Scan for the cell matching the given text and deliver its (X, Y) coordinate at center. 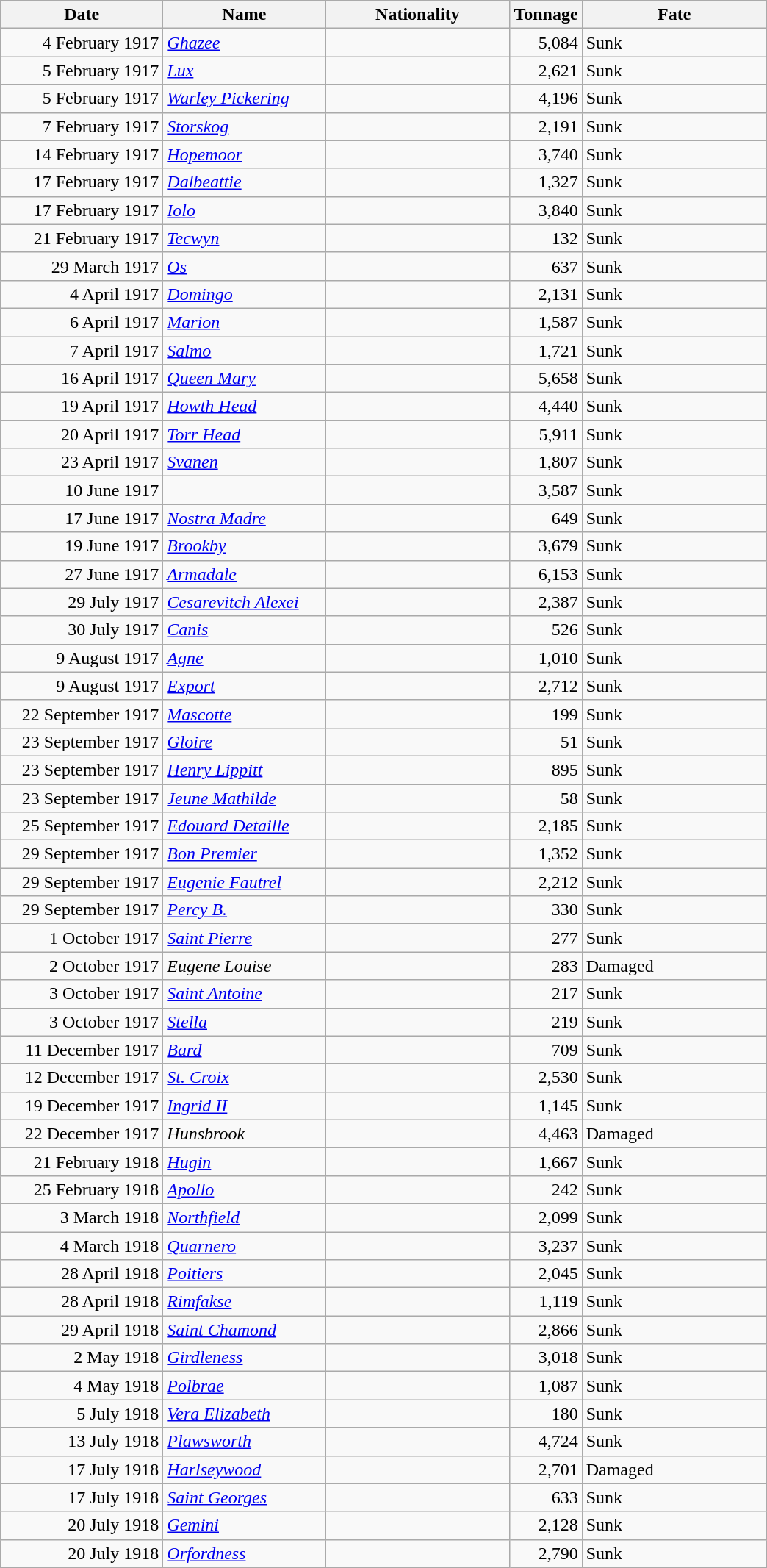
180 (546, 1414)
Poitiers (244, 1274)
21 February 1917 (82, 238)
2,387 (546, 602)
Ingrid II (244, 1106)
St. Croix (244, 1078)
58 (546, 798)
2,790 (546, 1553)
4 April 1917 (82, 294)
3,840 (546, 210)
13 July 1918 (82, 1442)
22 December 1917 (82, 1134)
Queen Mary (244, 379)
7 February 1917 (82, 126)
649 (546, 518)
6 April 1917 (82, 322)
20 April 1917 (82, 434)
2,212 (546, 882)
Name (244, 15)
Ghazee (244, 43)
2,191 (546, 126)
4 February 1917 (82, 43)
Hugin (244, 1161)
Hunsbrook (244, 1134)
Gemini (244, 1525)
Eugene Louise (244, 966)
Plawsworth (244, 1442)
17 June 1917 (82, 518)
Mascotte (244, 714)
Bon Premier (244, 854)
277 (546, 938)
Torr Head (244, 434)
219 (546, 1022)
4,440 (546, 407)
Hopemoor (244, 154)
Nostra Madre (244, 518)
Stella (244, 1022)
7 April 1917 (82, 351)
Tonnage (546, 15)
2,701 (546, 1469)
330 (546, 910)
Orfordness (244, 1553)
Gloire (244, 742)
Agne (244, 658)
1 October 1917 (82, 938)
2,099 (546, 1217)
Tecwyn (244, 238)
3,740 (546, 154)
3,237 (546, 1246)
3,587 (546, 490)
Marion (244, 322)
11 December 1917 (82, 1050)
895 (546, 770)
1,087 (546, 1386)
4 March 1918 (82, 1246)
242 (546, 1189)
51 (546, 742)
2 May 1918 (82, 1358)
Saint Pierre (244, 938)
Harlseywood (244, 1469)
Warley Pickering (244, 99)
Lux (244, 71)
25 September 1917 (82, 826)
Svanen (244, 462)
1,667 (546, 1161)
217 (546, 994)
Percy B. (244, 910)
1,119 (546, 1302)
Girdleness (244, 1358)
5,084 (546, 43)
2,712 (546, 686)
1,145 (546, 1106)
526 (546, 630)
5,658 (546, 379)
Howth Head (244, 407)
633 (546, 1497)
2,530 (546, 1078)
Export (244, 686)
2 October 1917 (82, 966)
199 (546, 714)
709 (546, 1050)
27 June 1917 (82, 574)
5,911 (546, 434)
Bard (244, 1050)
Iolo (244, 210)
4,463 (546, 1134)
Saint Georges (244, 1497)
Polbrae (244, 1386)
Vera Elizabeth (244, 1414)
1,352 (546, 854)
5 July 1918 (82, 1414)
1,721 (546, 351)
2,045 (546, 1274)
Date (82, 15)
29 March 1917 (82, 266)
2,128 (546, 1525)
637 (546, 266)
Nationality (417, 15)
21 February 1918 (82, 1161)
Saint Chamond (244, 1330)
23 April 1917 (82, 462)
14 February 1917 (82, 154)
Rimfakse (244, 1302)
Fate (674, 15)
Eugenie Fautrel (244, 882)
Quarnero (244, 1246)
4 May 1918 (82, 1386)
Saint Antoine (244, 994)
Os (244, 266)
2,185 (546, 826)
Cesarevitch Alexei (244, 602)
22 September 1917 (82, 714)
19 April 1917 (82, 407)
Salmo (244, 351)
Brookby (244, 546)
Jeune Mathilde (244, 798)
2,621 (546, 71)
Northfield (244, 1217)
132 (546, 238)
25 February 1918 (82, 1189)
19 December 1917 (82, 1106)
4,196 (546, 99)
3 March 1918 (82, 1217)
1,807 (546, 462)
2,131 (546, 294)
Dalbeattie (244, 182)
16 April 1917 (82, 379)
10 June 1917 (82, 490)
Canis (244, 630)
19 June 1917 (82, 546)
4,724 (546, 1442)
1,010 (546, 658)
3,679 (546, 546)
29 July 1917 (82, 602)
2,866 (546, 1330)
6,153 (546, 574)
12 December 1917 (82, 1078)
3,018 (546, 1358)
Edouard Detaille (244, 826)
Apollo (244, 1189)
1,327 (546, 182)
30 July 1917 (82, 630)
Storskog (244, 126)
Armadale (244, 574)
1,587 (546, 322)
283 (546, 966)
29 April 1918 (82, 1330)
Henry Lippitt (244, 770)
Domingo (244, 294)
